Locate the cell with the specified text and output its [X, Y] center coordinate. 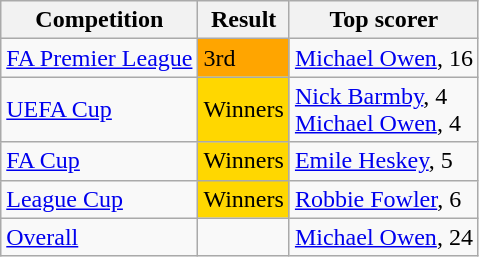
UEFA Cup [100, 110]
Result [244, 20]
3rd [244, 58]
FA Cup [100, 161]
Top scorer [384, 20]
Nick Barmby, 4 Michael Owen, 4 [384, 110]
Emile Heskey, 5 [384, 161]
Robbie Fowler, 6 [384, 199]
FA Premier League [100, 58]
League Cup [100, 199]
Michael Owen, 16 [384, 58]
Michael Owen, 24 [384, 237]
Overall [100, 237]
Competition [100, 20]
